Capture the cell that displays the provided text and extract its [x, y] central coordinate. 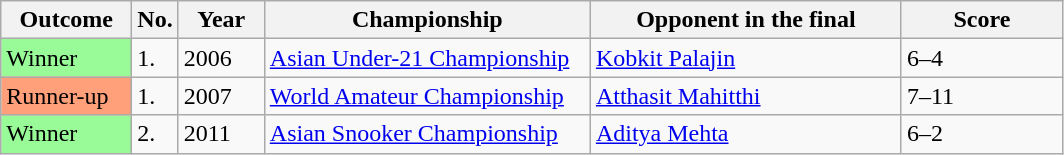
Runner-up [66, 96]
Score [982, 20]
7–11 [982, 96]
Opponent in the final [746, 20]
6–2 [982, 134]
Asian Under-21 Championship [427, 58]
2007 [221, 96]
Year [221, 20]
Atthasit Mahitthi [746, 96]
2011 [221, 134]
Kobkit Palajin [746, 58]
2. [155, 134]
Asian Snooker Championship [427, 134]
Aditya Mehta [746, 134]
World Amateur Championship [427, 96]
2006 [221, 58]
Outcome [66, 20]
Championship [427, 20]
No. [155, 20]
6–4 [982, 58]
